Determine the (x, y) coordinate at the center of the cell enclosing the given text.  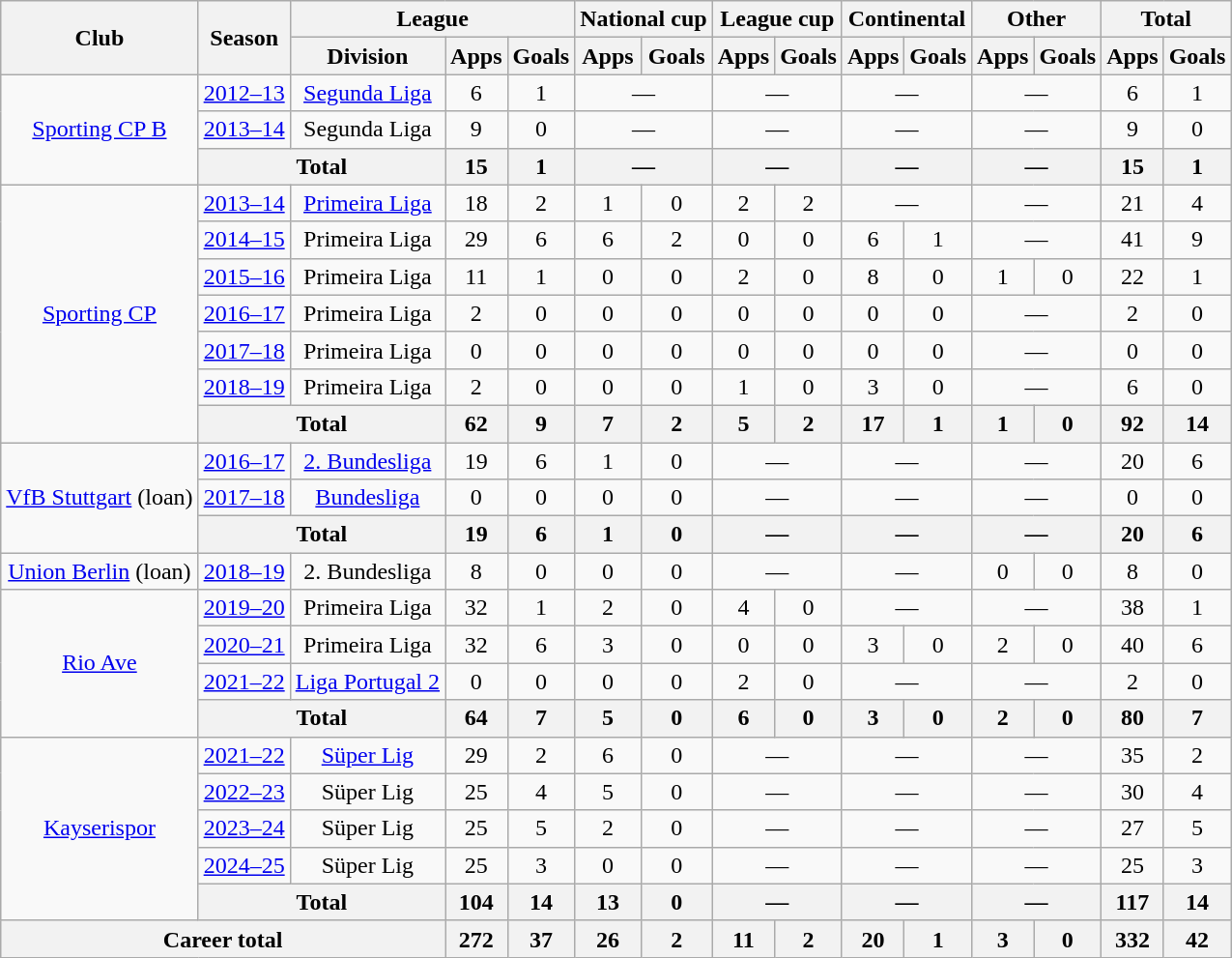
Division (367, 56)
National cup (644, 19)
104 (476, 902)
42 (1197, 939)
Sporting CP B (100, 130)
62 (476, 423)
18 (476, 203)
17 (873, 423)
2012–13 (244, 93)
272 (476, 939)
Continental (906, 19)
Career total (223, 939)
92 (1132, 423)
332 (1132, 939)
Bundesliga (367, 498)
League (433, 19)
2024–25 (244, 865)
2020–21 (244, 645)
41 (1132, 240)
38 (1132, 608)
Other (1037, 19)
64 (476, 718)
2023–24 (244, 828)
2022–23 (244, 792)
Union Berlin (loan) (100, 571)
13 (608, 902)
Sporting CP (100, 313)
35 (1132, 755)
League cup (777, 19)
21 (1132, 203)
Rio Ave (100, 663)
27 (1132, 828)
40 (1132, 645)
37 (541, 939)
2014–15 (244, 240)
Liga Portugal 2 (367, 682)
80 (1132, 718)
2019–20 (244, 608)
Season (244, 38)
30 (1132, 792)
Club (100, 38)
22 (1132, 276)
VfB Stuttgart (loan) (100, 498)
117 (1132, 902)
2015–16 (244, 276)
26 (608, 939)
Kayserispor (100, 828)
